Locate the cell with the specified text and output its [x, y] center coordinate. 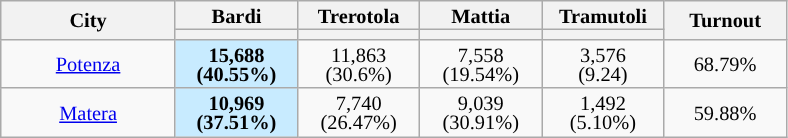
7,740(26.47%) [359, 112]
3,576(9.24) [603, 64]
68.79% [725, 64]
Matera [88, 112]
Mattia [481, 14]
Tramutoli [603, 14]
1,492(5.10%) [603, 112]
15,688(40.55%) [236, 64]
7,558(19.54%) [481, 64]
City [88, 20]
Trerotola [359, 14]
10,969(37.51%) [236, 112]
11,863(30.6%) [359, 64]
Bardi [236, 14]
9,039(30.91%) [481, 112]
Turnout [725, 20]
59.88% [725, 112]
Potenza [88, 64]
